Extract the [x, y] coordinate from the center of the cell holding the provided text.  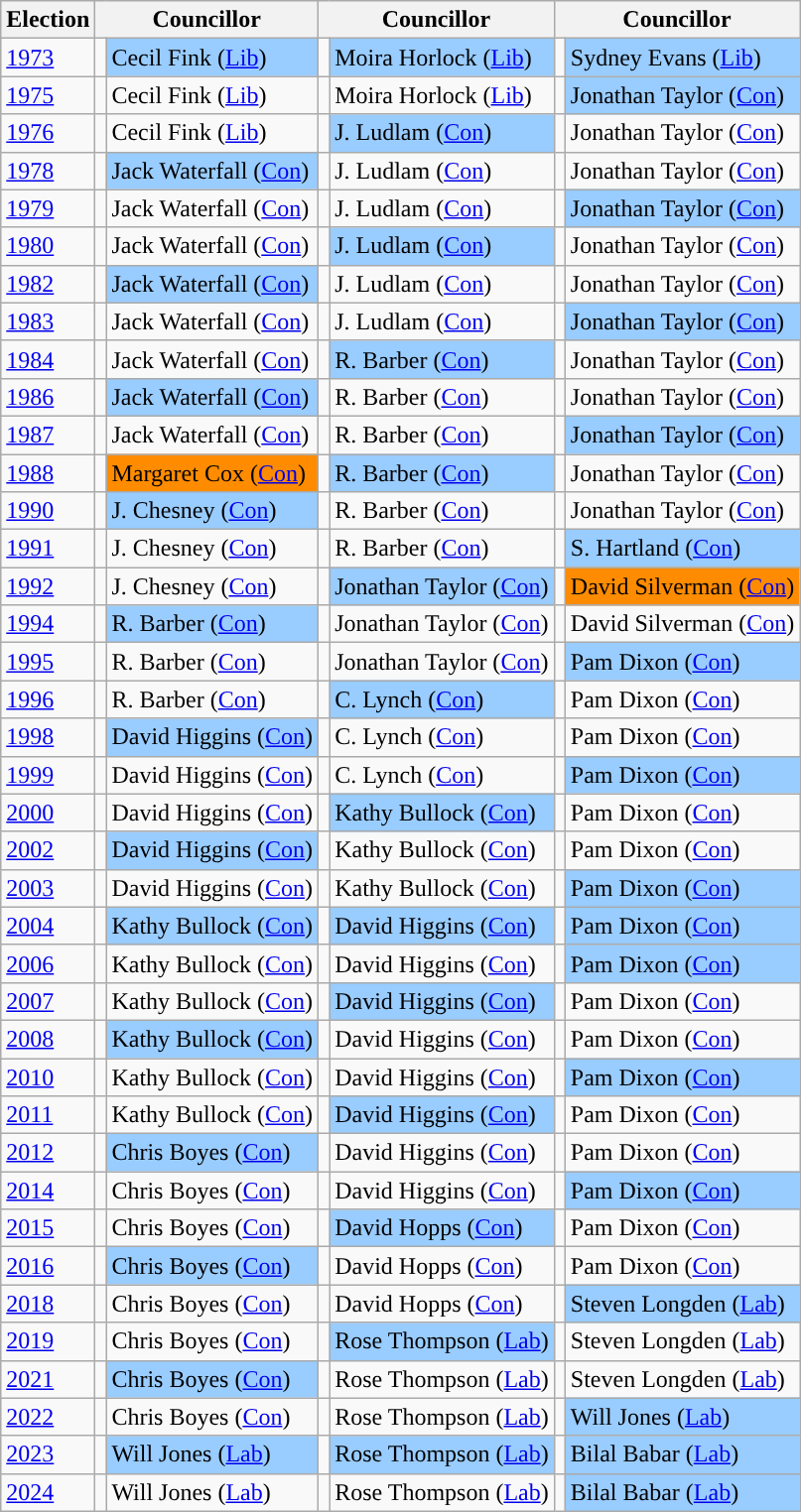
Margaret Cox (Con) [212, 473]
2004 [48, 926]
Sydney Evans (Lib) [682, 58]
1999 [48, 775]
1973 [48, 58]
2010 [48, 1076]
S. Hartland (Con) [682, 549]
2019 [48, 1341]
1975 [48, 95]
2007 [48, 1001]
2008 [48, 1039]
Election [48, 20]
1994 [48, 624]
1983 [48, 321]
2003 [48, 888]
1987 [48, 435]
1980 [48, 246]
1992 [48, 586]
1991 [48, 549]
1995 [48, 662]
1988 [48, 473]
1976 [48, 133]
1984 [48, 359]
1990 [48, 511]
2012 [48, 1153]
2018 [48, 1304]
2015 [48, 1228]
1986 [48, 397]
1982 [48, 284]
1978 [48, 171]
2022 [48, 1417]
2002 [48, 850]
1996 [48, 699]
2014 [48, 1191]
2006 [48, 963]
2024 [48, 1492]
2000 [48, 813]
2011 [48, 1115]
1998 [48, 737]
1979 [48, 208]
2021 [48, 1379]
2016 [48, 1266]
2023 [48, 1454]
